Search for the cell housing the specified text and yield its (X, Y) center coordinate. 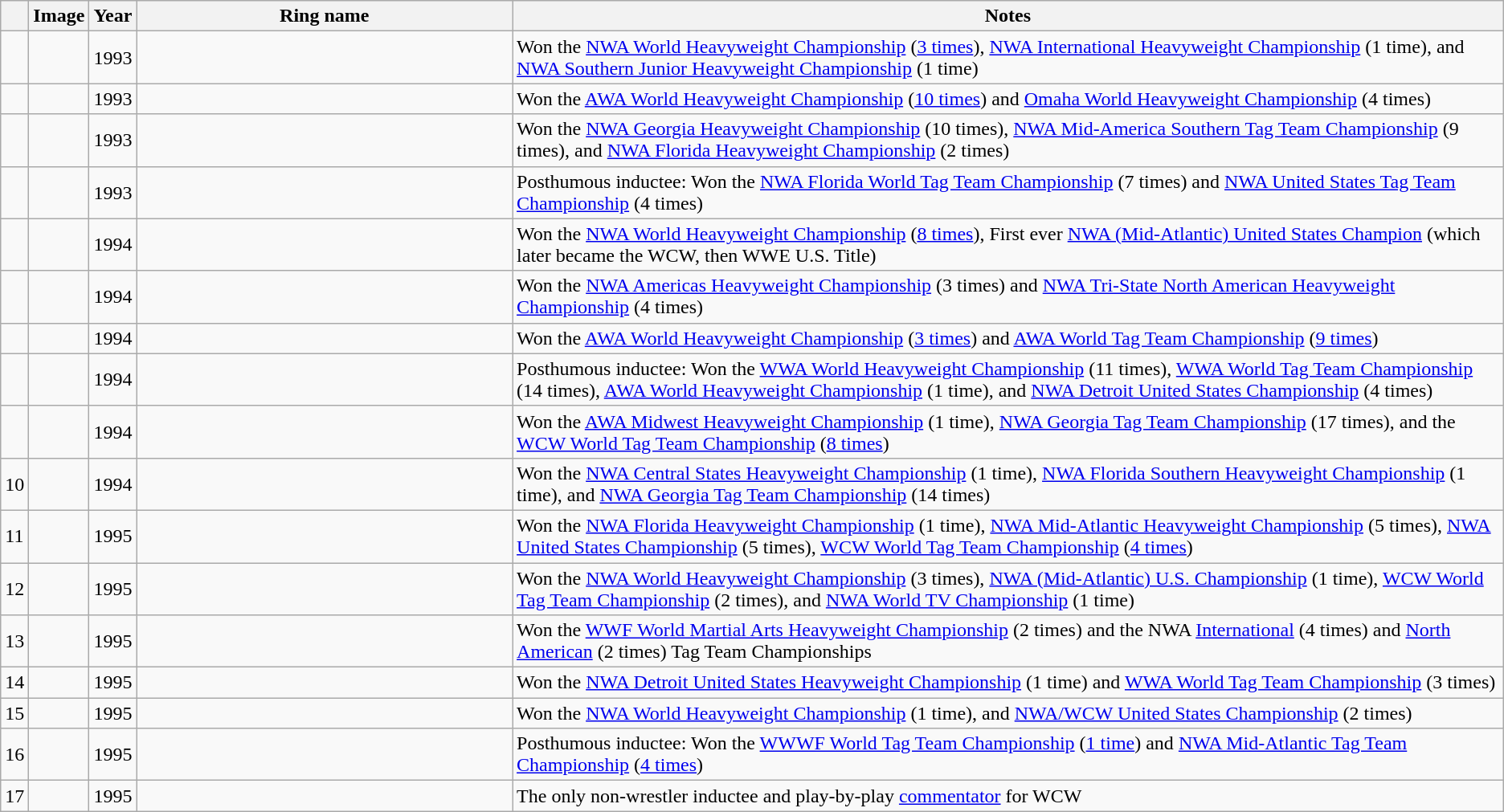
Ring name (325, 16)
11 (14, 537)
Posthumous inductee: Won the WWWF World Tag Team Championship (1 time) and NWA Mid-Atlantic Tag Team Championship (4 times) (1008, 755)
10 (14, 484)
Posthumous inductee: Won the NWA Florida World Tag Team Championship (7 times) and NWA United States Tag Team Championship (4 times) (1008, 193)
Image (59, 16)
13 (14, 641)
Won the AWA World Heavyweight Championship (10 times) and Omaha World Heavyweight Championship (4 times) (1008, 99)
Won the NWA Americas Heavyweight Championship (3 times) and NWA Tri-State North American Heavyweight Championship (4 times) (1008, 297)
16 (14, 755)
Year (112, 16)
Won the NWA Detroit United States Heavyweight Championship (1 time) and WWA World Tag Team Championship (3 times) (1008, 683)
12 (14, 588)
14 (14, 683)
Notes (1008, 16)
15 (14, 713)
17 (14, 796)
The only non-wrestler inductee and play-by-play commentator for WCW (1008, 796)
Won the NWA World Heavyweight Championship (1 time), and NWA/WCW United States Championship (2 times) (1008, 713)
Won the AWA World Heavyweight Championship (3 times) and AWA World Tag Team Championship (9 times) (1008, 338)
